Identify which cell holds the provided text, then report its [X, Y] central coordinate. 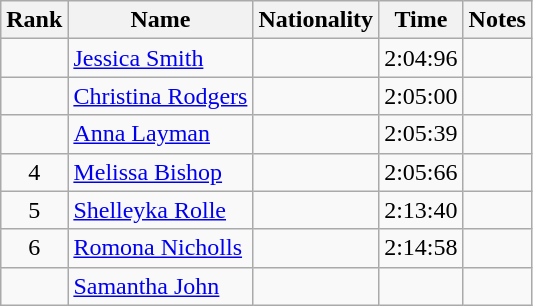
Anna Layman [160, 134]
Jessica Smith [160, 58]
Time [421, 20]
Notes [497, 20]
Nationality [316, 20]
2:05:00 [421, 96]
5 [34, 210]
2:05:66 [421, 172]
Name [160, 20]
4 [34, 172]
Shelleyka Rolle [160, 210]
2:04:96 [421, 58]
Samantha John [160, 286]
Romona Nicholls [160, 248]
Christina Rodgers [160, 96]
2:14:58 [421, 248]
Melissa Bishop [160, 172]
2:05:39 [421, 134]
Rank [34, 20]
6 [34, 248]
2:13:40 [421, 210]
